For the text-containing cell, return its midpoint in [X, Y] coordinate format. 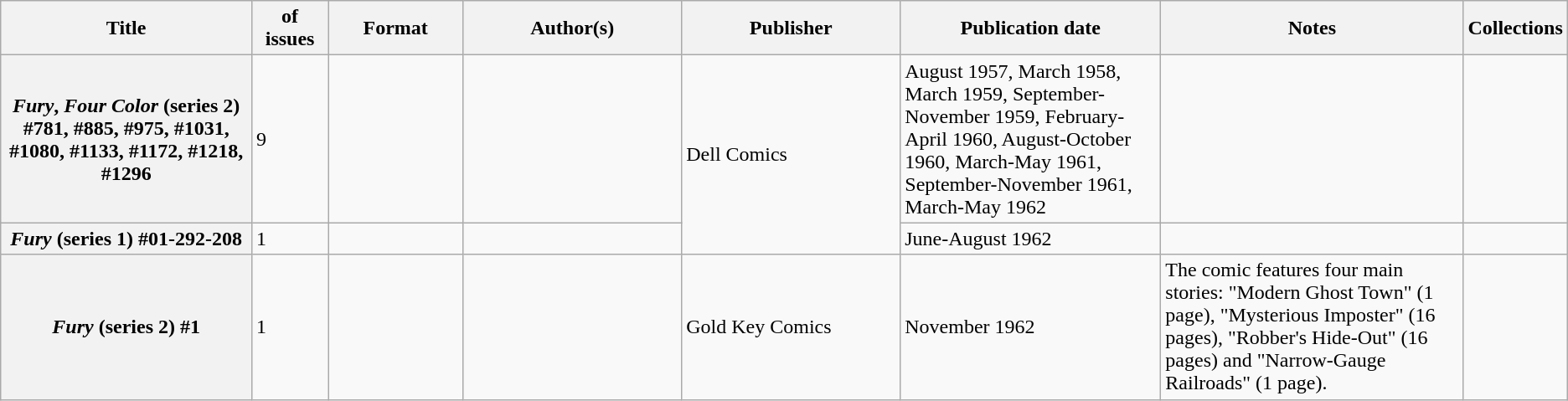
June-August 1962 [1030, 239]
Publication date [1030, 28]
Publisher [791, 28]
Fury (series 2) #1 [126, 326]
Gold Key Comics [791, 326]
Dell Comics [791, 155]
November 1962 [1030, 326]
Notes [1312, 28]
Fury, Four Color (series 2) #781, #885, #975, #1031, #1080, #1133, #1172, #1218, #1296 [126, 139]
Title [126, 28]
Collections [1515, 28]
9 [290, 139]
of issues [290, 28]
Author(s) [573, 28]
Fury (series 1) #01-292-208 [126, 239]
Format [395, 28]
